Search for the cell housing the specified text and yield its [X, Y] center coordinate. 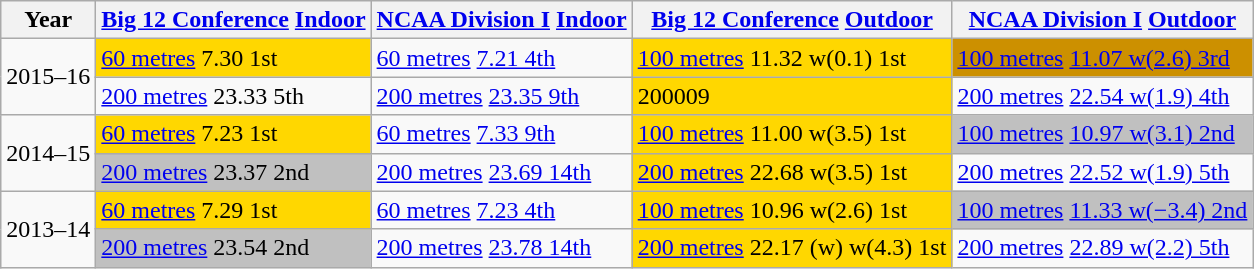
200 metres 22.68 w(3.5) 1st [792, 172]
100 metres 11.33 w(−3.4) 2nd [1102, 210]
Big 12 Conference Indoor [234, 20]
60 metres 7.23 1st [234, 134]
200 metres 22.54 w(1.9) 4th [1102, 96]
200 metres 22.17 (w) w(4.3) 1st [792, 248]
200 metres 23.33 5th [234, 96]
NCAA Division I Indoor [502, 20]
60 metres 7.23 4th [502, 210]
60 metres 7.33 9th [502, 134]
60 metres 7.30 1st [234, 58]
100 metres 10.97 w(3.1) 2nd [1102, 134]
100 metres 11.32 w(0.1) 1st [792, 58]
60 metres 7.21 4th [502, 58]
200 metres 23.69 14th [502, 172]
200 metres 22.52 w(1.9) 5th [1102, 172]
200 metres 23.35 9th [502, 96]
200 metres 23.78 14th [502, 248]
200009 [792, 96]
200 metres 23.37 2nd [234, 172]
NCAA Division I Outdoor [1102, 20]
60 metres 7.29 1st [234, 210]
2015–16 [48, 77]
2013–14 [48, 229]
200 metres 22.89 w(2.2) 5th [1102, 248]
100 metres 10.96 w(2.6) 1st [792, 210]
Year [48, 20]
Big 12 Conference Outdoor [792, 20]
2014–15 [48, 153]
200 metres 23.54 2nd [234, 248]
100 metres 11.07 w(2.6) 3rd [1102, 58]
100 metres 11.00 w(3.5) 1st [792, 134]
